Extract the (X, Y) coordinate from the center of the cell holding the provided text.  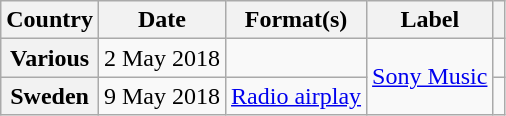
2 May 2018 (162, 58)
Sony Music (430, 77)
Various (50, 58)
Label (430, 20)
Country (50, 20)
Radio airplay (296, 96)
Format(s) (296, 20)
Date (162, 20)
Sweden (50, 96)
9 May 2018 (162, 96)
